Find where the given text appears and provide that cell's center as [x, y] coordinate. 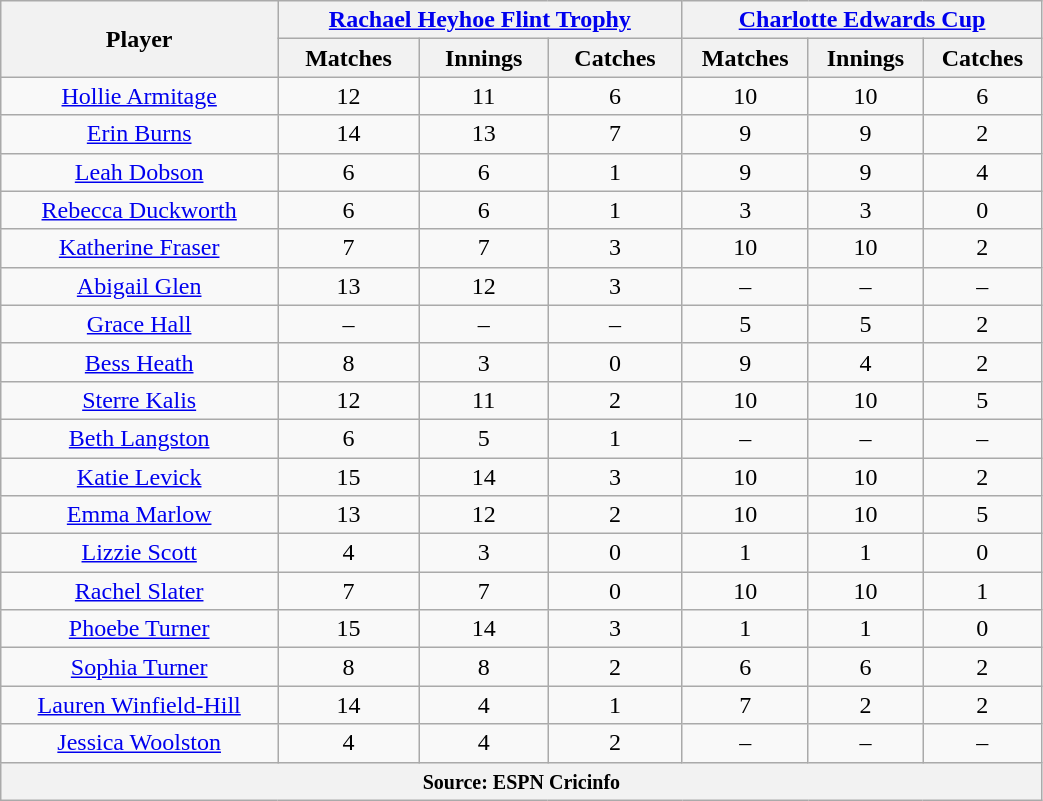
Lizzie Scott [140, 553]
Sterre Kalis [140, 400]
Katherine Fraser [140, 248]
Beth Langston [140, 438]
Bess Heath [140, 362]
Hollie Armitage [140, 96]
Grace Hall [140, 324]
Rachel Slater [140, 591]
Jessica Woolston [140, 743]
Leah Dobson [140, 172]
Rachael Heyhoe Flint Trophy [480, 20]
Abigail Glen [140, 286]
Source: ESPN Cricinfo [522, 781]
Player [140, 39]
Lauren Winfield-Hill [140, 705]
Emma Marlow [140, 515]
Charlotte Edwards Cup [862, 20]
Katie Levick [140, 477]
Sophia Turner [140, 667]
Erin Burns [140, 134]
Phoebe Turner [140, 629]
Rebecca Duckworth [140, 210]
